Scan for the cell matching the given text and deliver its (X, Y) coordinate at center. 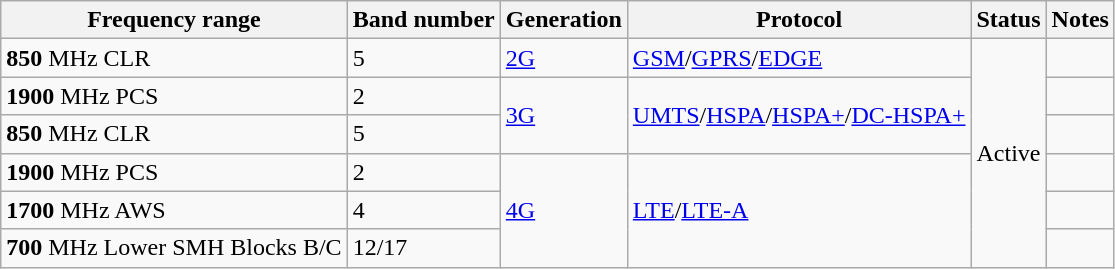
12/17 (424, 248)
GSM/GPRS/EDGE (799, 58)
700 MHz Lower SMH Blocks B/C (174, 248)
LTE/LTE-A (799, 210)
Band number (424, 20)
3G (564, 115)
UMTS/HSPA/HSPA+/DC-HSPA+ (799, 115)
1700 MHz AWS (174, 210)
2G (564, 58)
4 (424, 210)
Active (1008, 153)
Generation (564, 20)
Protocol (799, 20)
Frequency range (174, 20)
4G (564, 210)
Status (1008, 20)
Notes (1080, 20)
